Extract the (x, y) coordinate from the center of the cell holding the provided text.  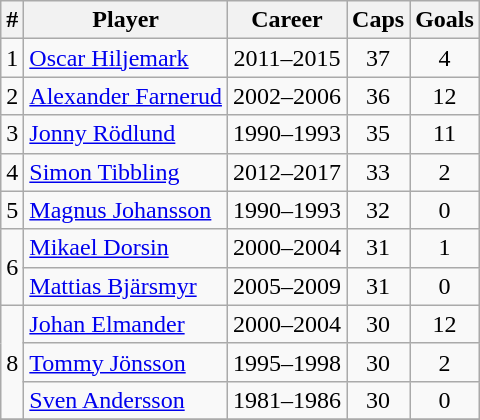
2011–2015 (286, 58)
Oscar Hiljemark (126, 58)
8 (12, 362)
32 (378, 210)
37 (378, 58)
Career (286, 20)
3 (12, 134)
Alexander Farnerud (126, 96)
Mattias Bjärsmyr (126, 286)
2012–2017 (286, 172)
1995–1998 (286, 362)
Goals (445, 20)
2005–2009 (286, 286)
35 (378, 134)
Player (126, 20)
5 (12, 210)
Mikael Dorsin (126, 248)
Magnus Johansson (126, 210)
Caps (378, 20)
Sven Andersson (126, 400)
Jonny Rödlund (126, 134)
33 (378, 172)
36 (378, 96)
# (12, 20)
2002–2006 (286, 96)
6 (12, 267)
Tommy Jönsson (126, 362)
Simon Tibbling (126, 172)
1981–1986 (286, 400)
Johan Elmander (126, 324)
11 (445, 134)
